From the cell containing the given text, extract its center point as [X, Y] coordinate. 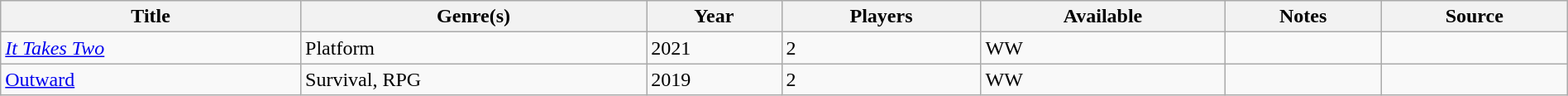
Genre(s) [474, 17]
Survival, RPG [474, 79]
It Takes Two [151, 48]
Platform [474, 48]
Source [1474, 17]
Title [151, 17]
Outward [151, 79]
Notes [1303, 17]
Available [1103, 17]
2019 [715, 79]
Players [882, 17]
2021 [715, 48]
Year [715, 17]
